Detect which cell encompasses the target text, then output its [x, y] center coordinate. 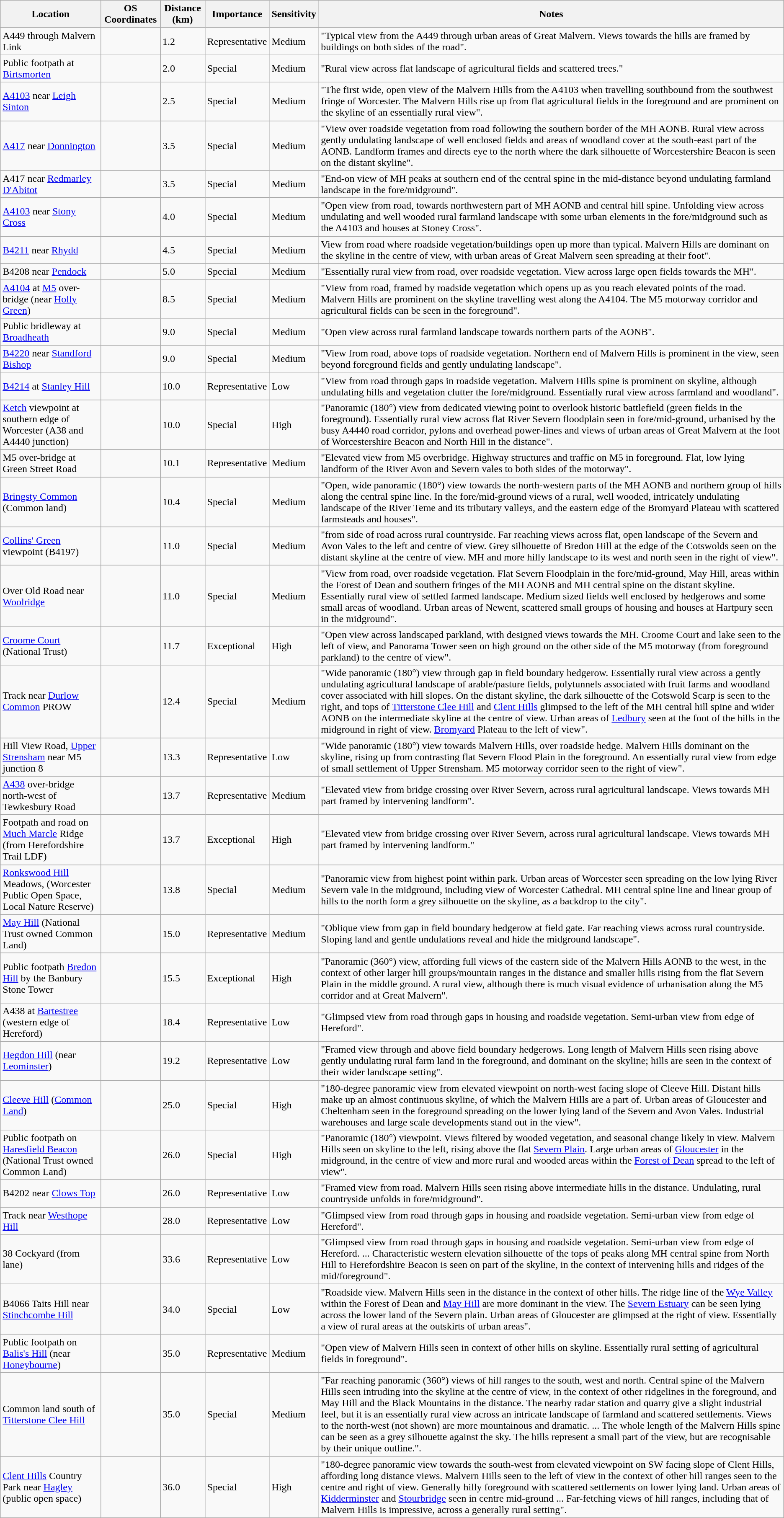
B4211 near Rhydd [51, 250]
Ronkswood Hill Meadows, (Worcester Public Open Space, Local Nature Reserve) [51, 890]
B4220 near Standford Bishop [51, 359]
1.2 [183, 41]
5.0 [183, 271]
Croome Court (National Trust) [51, 646]
36.0 [183, 1487]
15.0 [183, 934]
4.0 [183, 217]
Public footpath on Balis's Hill (near Honeybourne) [51, 1353]
B4214 at Stanley Hill [51, 386]
OS Coordinates [131, 14]
Collins' Green viewpoint (B4197) [51, 546]
18.4 [183, 1022]
Footpath and road on Much Marcle Ridge (from Herefordshire Trail LDF) [51, 839]
34.0 [183, 1309]
11.7 [183, 646]
Sensitivity [294, 14]
B4208 near Pendock [51, 271]
10.4 [183, 502]
A4104 at M5 over-bridge (near Holly Green) [51, 299]
Hill View Road, Upper Strensham near M5 junction 8 [51, 757]
33.6 [183, 1259]
Public bridleway at Broadheath [51, 332]
13.3 [183, 757]
"Framed view from road. Malvern Hills seen rising above intermediate hills in the distance. Undulating, rural countryside unfolds in fore/midground". [551, 1194]
A438 over-bridge north-west of Tewkesbury Road [51, 795]
Importance [237, 14]
"End-on view of MH peaks at southern end of the central spine in the mid-distance beyond undulating farmland landscape in the fore/midground". [551, 184]
"Elevated view from bridge crossing over River Severn, across rural agricultural landscape. Views towards MH part framed by intervening landform". [551, 795]
Common land south of Titterstone Clee Hill [51, 1415]
"Open view of Malvern Hills seen in context of other hills on skyline. Essentially rural setting of agricultural fields in foreground". [551, 1353]
Track near Durlow Common PROW [51, 701]
19.2 [183, 1061]
"Open view across rural farmland landscape towards northern parts of the AONB". [551, 332]
B4202 near Clows Top [51, 1194]
"Rural view across flat landscape of agricultural fields and scattered trees." [551, 69]
A4103 near Leigh Sinton [51, 101]
Cleeve Hill (Common Land) [51, 1105]
Location [51, 14]
A449 through Malvern Link [51, 41]
A417 near Donnington [51, 146]
4.5 [183, 250]
May Hill (National Trust owned Common Land) [51, 934]
13.8 [183, 890]
12.4 [183, 701]
15.5 [183, 978]
2.0 [183, 69]
Track near Westhope Hill [51, 1221]
Clent Hills Country Park near Hagley (public open space) [51, 1487]
2.5 [183, 101]
Public footpath Bredon Hill by the Banbury Stone Tower [51, 978]
Public footpath at Birtsmorten [51, 69]
Over Old Road near Woolridge [51, 596]
A417 near Redmarley D'Abitot [51, 184]
Hegdon Hill (near Leominster) [51, 1061]
8.5 [183, 299]
"Essentially rural view from road, over roadside vegetation. View across large open fields towards the MH". [551, 271]
Bringsty Common (Common land) [51, 502]
"Typical view from the A449 through urban areas of Great Malvern. Views towards the hills are framed by buildings on both sides of the road". [551, 41]
A438 at Bartestree (western edge of Hereford) [51, 1022]
M5 over-bridge at Green Street Road [51, 463]
10.1 [183, 463]
B4066 Taits Hill near Stinchcombe Hill [51, 1309]
38 Cockyard (from lane) [51, 1259]
Ketch viewpoint at southern edge of Worcester (A38 and A4440 junction) [51, 425]
A4103 near Stony Cross [51, 217]
Distance (km) [183, 14]
28.0 [183, 1221]
Public footpath on Haresfield Beacon (National Trust owned Common Land) [51, 1155]
Notes [551, 14]
"Elevated view from bridge crossing over River Severn, across rural agricultural landscape. Views towards MH part framed by intervening landform." [551, 839]
25.0 [183, 1105]
